Find where the given text appears and provide that cell's center as [x, y] coordinate. 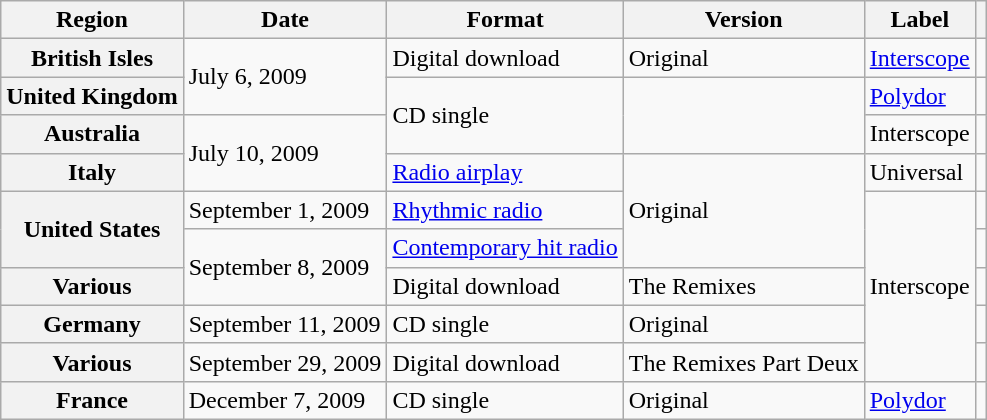
Germany [92, 324]
Australia [92, 134]
July 6, 2009 [285, 77]
Contemporary hit radio [505, 248]
Rhythmic radio [505, 210]
United Kingdom [92, 96]
France [92, 400]
The Remixes Part Deux [744, 362]
September 11, 2009 [285, 324]
Version [744, 20]
September 1, 2009 [285, 210]
United States [92, 229]
September 8, 2009 [285, 267]
Region [92, 20]
Radio airplay [505, 172]
Date [285, 20]
Universal [920, 172]
Label [920, 20]
December 7, 2009 [285, 400]
Italy [92, 172]
September 29, 2009 [285, 362]
The Remixes [744, 286]
July 10, 2009 [285, 153]
Format [505, 20]
British Isles [92, 58]
